Provide the [x, y] coordinate of the cell's center where the given text is located.  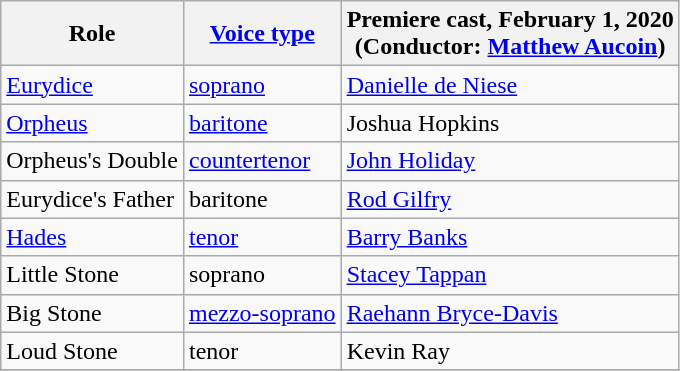
Little Stone [92, 275]
Role [92, 34]
Orpheus [92, 123]
Orpheus's Double [92, 161]
Loud Stone [92, 351]
Raehann Bryce-Davis [510, 313]
Hades [92, 237]
Big Stone [92, 313]
Eurydice's Father [92, 199]
John Holiday [510, 161]
Voice type [262, 34]
Eurydice [92, 85]
Premiere cast, February 1, 2020(Conductor: Matthew Aucoin) [510, 34]
Danielle de Niese [510, 85]
Rod Gilfry [510, 199]
Joshua Hopkins [510, 123]
mezzo-soprano [262, 313]
Kevin Ray [510, 351]
Stacey Tappan [510, 275]
Barry Banks [510, 237]
countertenor [262, 161]
